Output the (X, Y) coordinate of the center of the cell containing the given text.  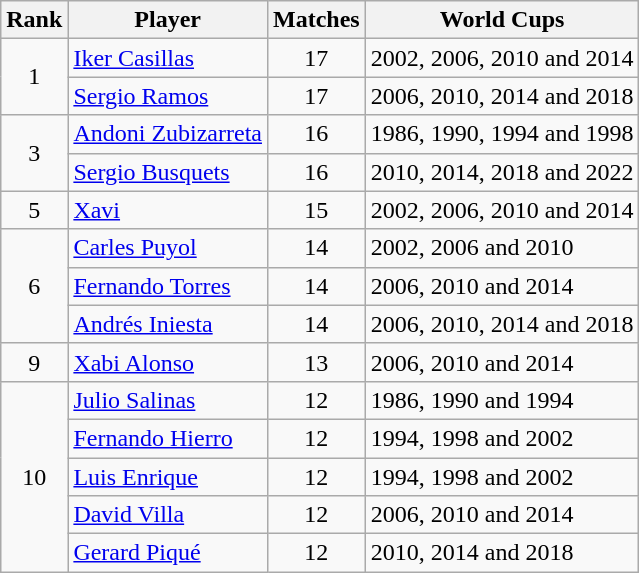
3 (34, 153)
Fernando Torres (168, 286)
Xabi Alonso (168, 362)
9 (34, 362)
Carles Puyol (168, 248)
David Villa (168, 515)
Sergio Ramos (168, 96)
10 (34, 476)
1986, 1990, 1994 and 1998 (502, 134)
15 (317, 210)
2010, 2014 and 2018 (502, 553)
Matches (317, 20)
1986, 1990 and 1994 (502, 400)
Player (168, 20)
1 (34, 77)
Iker Casillas (168, 58)
Julio Salinas (168, 400)
Fernando Hierro (168, 438)
6 (34, 286)
Sergio Busquets (168, 172)
Gerard Piqué (168, 553)
Andrés Iniesta (168, 324)
Luis Enrique (168, 477)
Xavi (168, 210)
Andoni Zubizarreta (168, 134)
2010, 2014, 2018 and 2022 (502, 172)
Rank (34, 20)
5 (34, 210)
2002, 2006 and 2010 (502, 248)
13 (317, 362)
World Cups (502, 20)
